Locate the cell with the specified text and output its [X, Y] center coordinate. 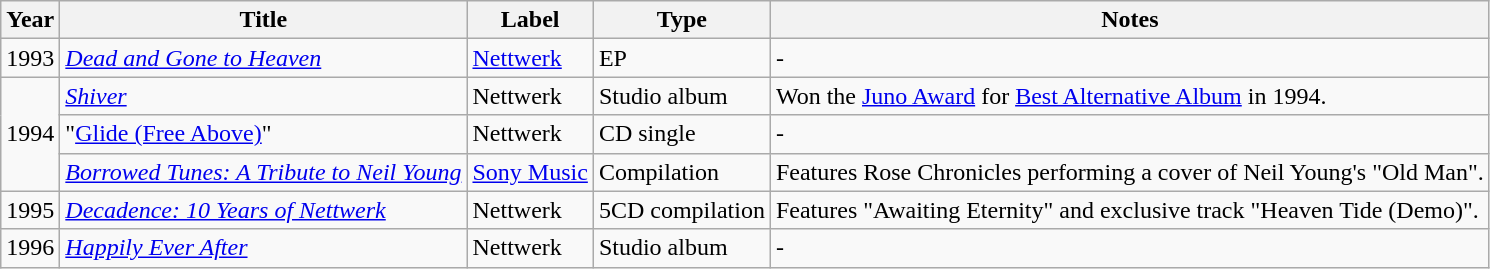
Features "Awaiting Eternity" and exclusive track "Heaven Tide (Demo)". [1130, 210]
Year [30, 20]
Shiver [264, 96]
Happily Ever After [264, 248]
EP [682, 58]
Features Rose Chronicles performing a cover of Neil Young's "Old Man". [1130, 172]
Notes [1130, 20]
5CD compilation [682, 210]
Won the Juno Award for Best Alternative Album in 1994. [1130, 96]
1995 [30, 210]
1994 [30, 134]
1996 [30, 248]
Sony Music [530, 172]
Compilation [682, 172]
"Glide (Free Above)" [264, 134]
CD single [682, 134]
Label [530, 20]
Type [682, 20]
Decadence: 10 Years of Nettwerk [264, 210]
1993 [30, 58]
Title [264, 20]
Borrowed Tunes: A Tribute to Neil Young [264, 172]
Dead and Gone to Heaven [264, 58]
